Output the (X, Y) coordinate of the center of the cell containing the given text.  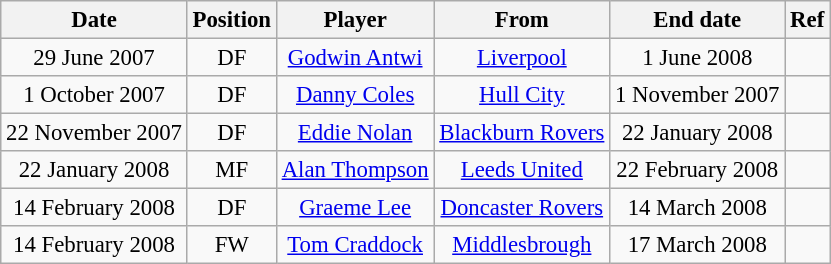
Graeme Lee (355, 208)
17 March 2008 (698, 245)
Blackburn Rovers (522, 133)
Ref (808, 20)
1 November 2007 (698, 95)
Doncaster Rovers (522, 208)
22 February 2008 (698, 170)
Tom Craddock (355, 245)
Danny Coles (355, 95)
From (522, 20)
Alan Thompson (355, 170)
MF (232, 170)
FW (232, 245)
Eddie Nolan (355, 133)
Position (232, 20)
14 March 2008 (698, 208)
1 June 2008 (698, 58)
Middlesbrough (522, 245)
29 June 2007 (94, 58)
Leeds United (522, 170)
Date (94, 20)
End date (698, 20)
Godwin Antwi (355, 58)
22 November 2007 (94, 133)
Liverpool (522, 58)
1 October 2007 (94, 95)
Hull City (522, 95)
Player (355, 20)
